Detect which cell encompasses the target text, then output its (X, Y) center coordinate. 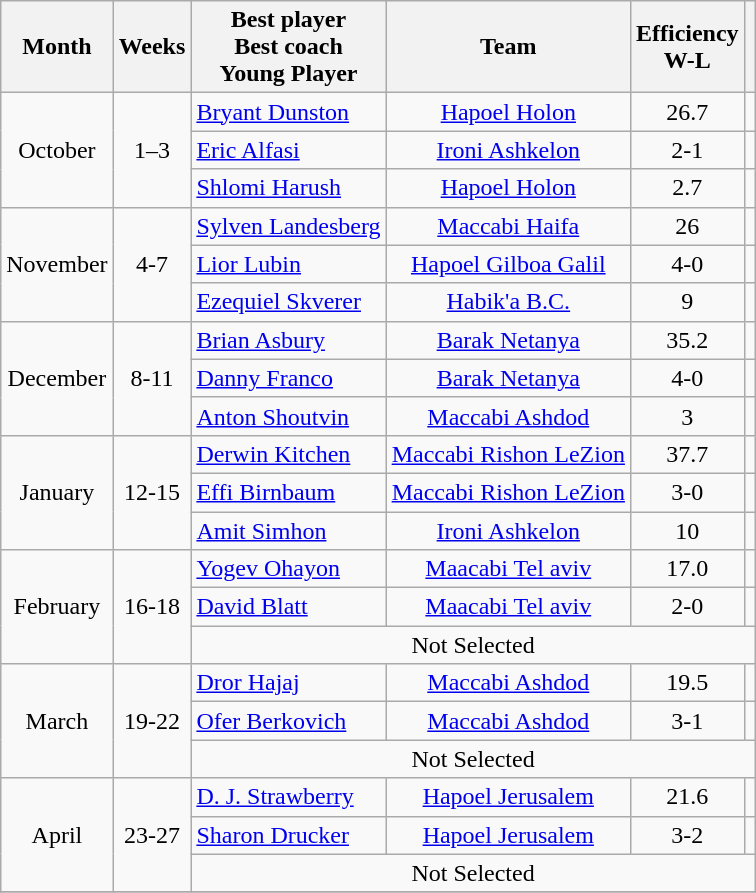
Sylven Landesberg (288, 226)
19-22 (152, 721)
Eric Alfasi (288, 150)
D. J. Strawberry (288, 797)
Yogev Ohayon (288, 569)
January (57, 492)
Team (508, 47)
17.0 (687, 569)
26.7 (687, 112)
David Blatt (288, 607)
3-1 (687, 721)
3-0 (687, 492)
Ezequiel Skverer (288, 302)
Maccabi Haifa (508, 226)
Derwin Kitchen (288, 454)
23-27 (152, 835)
2-0 (687, 607)
Brian Asbury (288, 340)
Habik'a B.C. (508, 302)
Dror Hajaj (288, 683)
4-7 (152, 264)
Lior Lubin (288, 264)
Bryant Dunston (288, 112)
Shlomi Harush (288, 188)
Amit Simhon (288, 531)
9 (687, 302)
November (57, 264)
October (57, 150)
3 (687, 416)
Anton Shoutvin (288, 416)
Best playerBest coachYoung Player (288, 47)
Ofer Berkovich (288, 721)
Sharon Drucker (288, 835)
April (57, 835)
12-15 (152, 492)
37.7 (687, 454)
26 (687, 226)
16-18 (152, 607)
Effi Birnbaum (288, 492)
Weeks (152, 47)
8-11 (152, 378)
March (57, 721)
Month (57, 47)
2-1 (687, 150)
December (57, 378)
3-2 (687, 835)
February (57, 607)
35.2 (687, 340)
19.5 (687, 683)
EfficiencyW-L (687, 47)
2.7 (687, 188)
1–3 (152, 150)
Danny Franco (288, 378)
21.6 (687, 797)
Hapoel Gilboa Galil (508, 264)
10 (687, 531)
